Output the [x, y] coordinate of the center of the cell containing the given text.  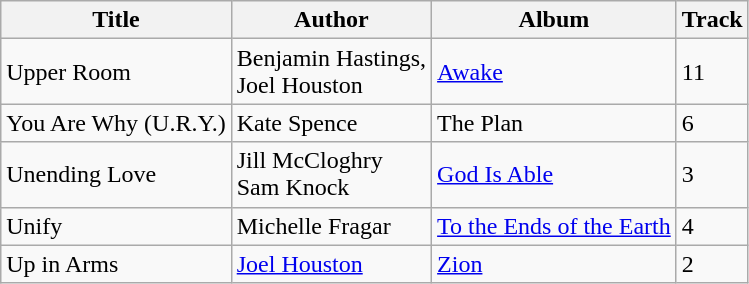
Kate Spence [331, 123]
2 [712, 264]
Up in Arms [116, 264]
Unify [116, 226]
4 [712, 226]
Michelle Fragar [331, 226]
Unending Love [116, 174]
Title [116, 20]
11 [712, 72]
Joel Houston [331, 264]
Author [331, 20]
Benjamin Hastings,Joel Houston [331, 72]
Upper Room [116, 72]
You Are Why (U.R.Y.) [116, 123]
To the Ends of the Earth [554, 226]
Album [554, 20]
God Is Able [554, 174]
The Plan [554, 123]
Awake [554, 72]
Track [712, 20]
Jill McCloghry Sam Knock [331, 174]
Zion [554, 264]
3 [712, 174]
6 [712, 123]
